Search for the cell housing the specified text and yield its (X, Y) center coordinate. 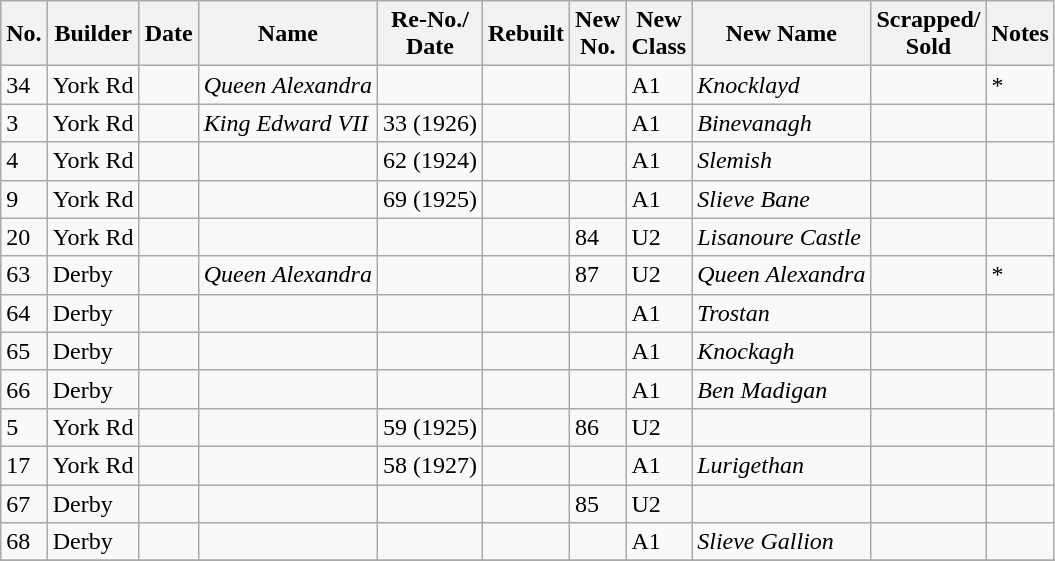
59 (1925) (430, 427)
King Edward VII (288, 123)
64 (24, 313)
86 (598, 427)
63 (24, 275)
Slieve Bane (782, 199)
84 (598, 237)
58 (1927) (430, 465)
Date (168, 34)
33 (1926) (430, 123)
New No. (598, 34)
Knocklayd (782, 85)
34 (24, 85)
New Class (659, 34)
Lisanoure Castle (782, 237)
4 (24, 161)
Re-No./ Date (430, 34)
Ben Madigan (782, 389)
68 (24, 542)
Rebuilt (526, 34)
Lurigethan (782, 465)
Notes (1020, 34)
Knockagh (782, 351)
9 (24, 199)
67 (24, 503)
85 (598, 503)
65 (24, 351)
Slieve Gallion (782, 542)
17 (24, 465)
Name (288, 34)
20 (24, 237)
No. (24, 34)
Trostan (782, 313)
69 (1925) (430, 199)
5 (24, 427)
3 (24, 123)
Binevanagh (782, 123)
62 (1924) (430, 161)
87 (598, 275)
New Name (782, 34)
66 (24, 389)
Builder (93, 34)
Scrapped/ Sold (928, 34)
Slemish (782, 161)
